Detect which cell encompasses the target text, then output its [x, y] center coordinate. 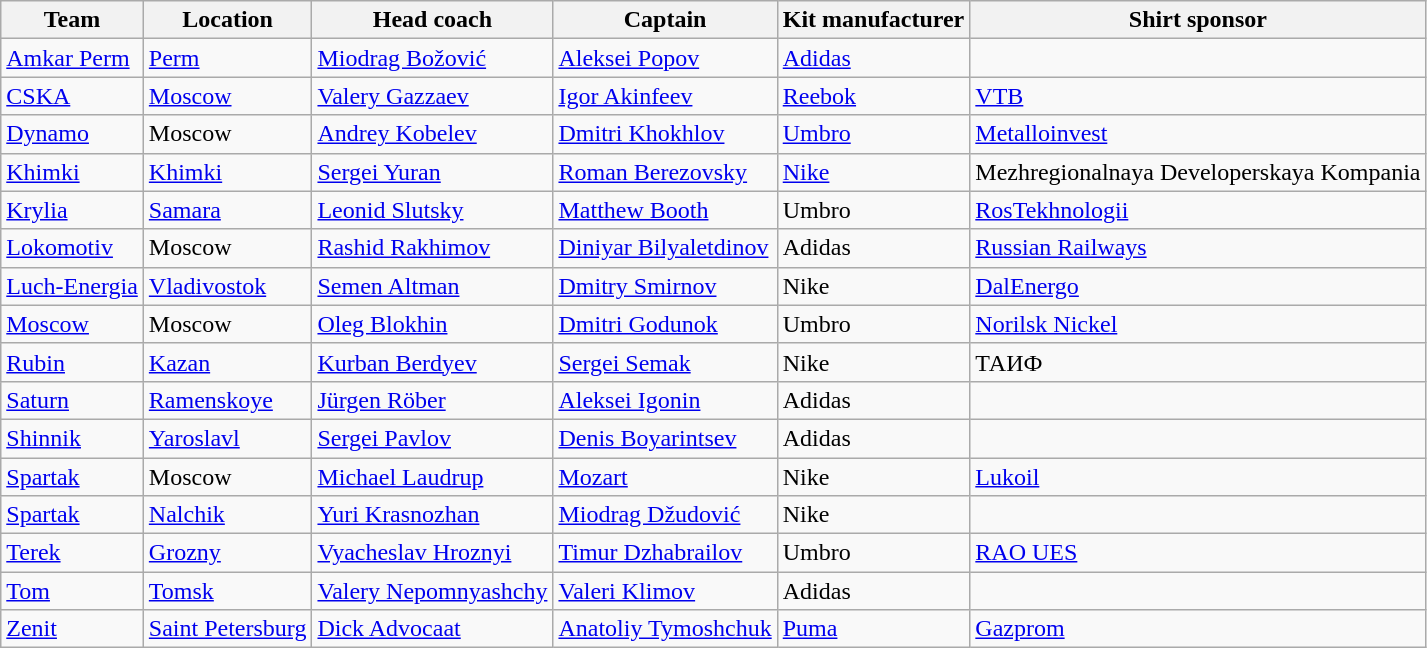
Kurban Berdyev [432, 362]
Lukoil [1198, 477]
Dmitri Khokhlov [665, 134]
Puma [874, 629]
Terek [72, 553]
DalEnergo [1198, 286]
Ramenskoye [228, 400]
Mozart [665, 477]
Sergei Semak [665, 362]
Dmitri Godunok [665, 324]
Vladivostok [228, 286]
Head coach [432, 20]
Sergei Pavlov [432, 438]
Igor Akinfeev [665, 96]
Michael Laudrup [432, 477]
Aleksei Igonin [665, 400]
Luch-Energia [72, 286]
Dmitry Smirnov [665, 286]
Russian Railways [1198, 248]
Diniyar Bilyaletdinov [665, 248]
Dick Advocaat [432, 629]
Miodrag Džudović [665, 515]
Anatoliy Tymoshchuk [665, 629]
Captain [665, 20]
Leonid Slutsky [432, 210]
Perm [228, 58]
Krylia [72, 210]
RAO UES [1198, 553]
Timur Dzhabrailov [665, 553]
Team [72, 20]
Miodrag Božović [432, 58]
Aleksei Popov [665, 58]
Saint Petersburg [228, 629]
Yaroslavl [228, 438]
Grozny [228, 553]
Rashid Rakhimov [432, 248]
Valeri Klimov [665, 591]
Shinnik [72, 438]
Tom [72, 591]
RosTekhnologii [1198, 210]
Norilsk Nickel [1198, 324]
Roman Berezovsky [665, 172]
Yuri Krasnozhan [432, 515]
Metalloinvest [1198, 134]
Tomsk [228, 591]
VTB [1198, 96]
Vyacheslav Hroznyi [432, 553]
Semen Altman [432, 286]
Andrey Kobelev [432, 134]
ТАИФ [1198, 362]
Valery Gazzaev [432, 96]
Gazprom [1198, 629]
CSKA [72, 96]
Dynamo [72, 134]
Mezhregionalnaya Developerskaya Kompania [1198, 172]
Reebok [874, 96]
Zenit [72, 629]
Shirt sponsor [1198, 20]
Kazan [228, 362]
Sergei Yuran [432, 172]
Kit manufacturer [874, 20]
Jürgen Röber [432, 400]
Valery Nepomnyashchy [432, 591]
Samara [228, 210]
Amkar Perm [72, 58]
Rubin [72, 362]
Nalchik [228, 515]
Matthew Booth [665, 210]
Denis Boyarintsev [665, 438]
Saturn [72, 400]
Lokomotiv [72, 248]
Oleg Blokhin [432, 324]
Location [228, 20]
